Return the [X, Y] coordinate for the center point of the cell that contains the specified text.  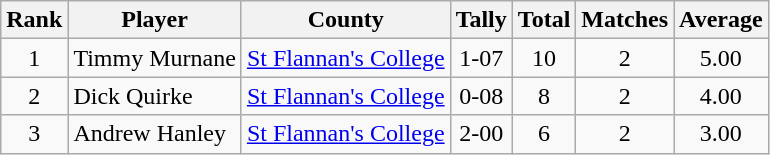
4.00 [722, 96]
3.00 [722, 134]
10 [544, 58]
Dick Quirke [155, 96]
Average [722, 20]
3 [34, 134]
Tally [481, 20]
1-07 [481, 58]
Total [544, 20]
8 [544, 96]
County [346, 20]
Rank [34, 20]
Matches [625, 20]
Timmy Murnane [155, 58]
Andrew Hanley [155, 134]
2-00 [481, 134]
0-08 [481, 96]
6 [544, 134]
5.00 [722, 58]
Player [155, 20]
1 [34, 58]
